Output the [x, y] coordinate of the center of the cell containing the given text.  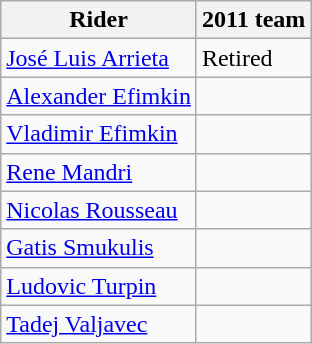
Vladimir Efimkin [99, 134]
Ludovic Turpin [99, 286]
Gatis Smukulis [99, 248]
Alexander Efimkin [99, 96]
2011 team [253, 20]
Retired [253, 58]
Tadej Valjavec [99, 324]
José Luis Arrieta [99, 58]
Rider [99, 20]
Rene Mandri [99, 172]
Nicolas Rousseau [99, 210]
